Output the (x, y) coordinate of the center of the cell containing the given text.  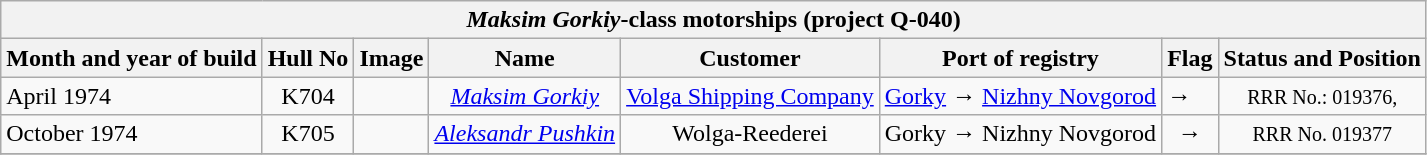
Image (392, 58)
Volga Shipping Company (750, 96)
Flag (1190, 58)
Hull No (308, 58)
Name (525, 58)
Status and Position (1322, 58)
RRR No.: 019376, (1322, 96)
Maksim Gorkiy (525, 96)
October 1974 (132, 134)
Aleksandr Pushkin (525, 134)
April 1974 (132, 96)
Port of registry (1020, 58)
K705 (308, 134)
Maksim Gorkiy-class motorships (project Q-040) (714, 20)
RRR No. 019377 (1322, 134)
Wolga-Reederei (750, 134)
Month and year of build (132, 58)
K704 (308, 96)
Customer (750, 58)
